Detect which cell encompasses the target text, then output its [x, y] center coordinate. 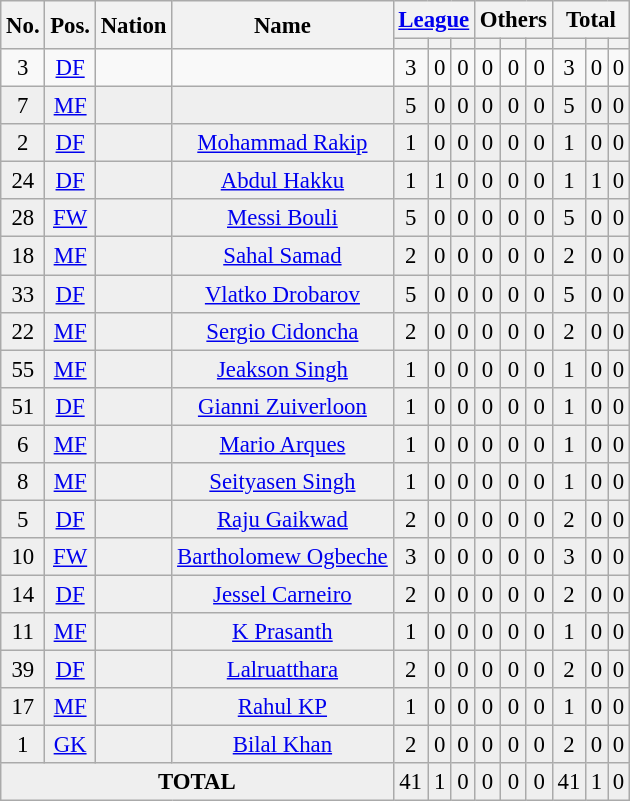
Abdul Hakku [282, 181]
GK [70, 745]
K Prasanth [282, 632]
11 [23, 632]
Sergio Cidoncha [282, 331]
14 [23, 594]
No. [23, 25]
24 [23, 181]
Messi Bouli [282, 219]
33 [23, 294]
Raju Gaikwad [282, 519]
Jessel Carneiro [282, 594]
Pos. [70, 25]
39 [23, 670]
Others [514, 20]
22 [23, 331]
Nation [133, 25]
17 [23, 707]
Bartholomew Ogbeche [282, 557]
18 [23, 256]
7 [23, 106]
Name [282, 25]
TOTAL [197, 782]
Gianni Zuiverloon [282, 406]
28 [23, 219]
55 [23, 369]
6 [23, 444]
Bilal Khan [282, 745]
Seityasen Singh [282, 482]
Jeakson Singh [282, 369]
8 [23, 482]
Total [590, 20]
10 [23, 557]
Lalruatthara [282, 670]
Sahal Samad [282, 256]
51 [23, 406]
League [434, 20]
Mario Arques [282, 444]
Mohammad Rakip [282, 143]
Rahul KP [282, 707]
Vlatko Drobarov [282, 294]
